Return (x, y) of the center of cell containing provided text 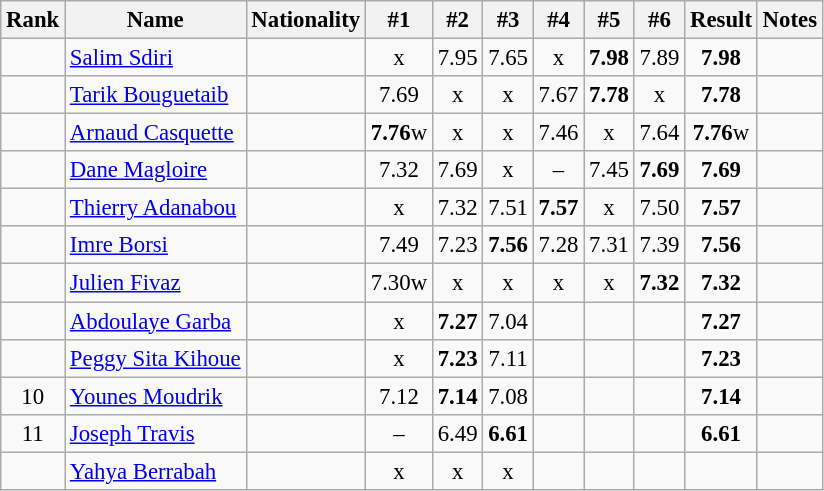
7.65 (508, 58)
#3 (508, 20)
Younes Moudrik (156, 396)
7.08 (508, 396)
Tarik Bouguetaib (156, 95)
Joseph Travis (156, 433)
10 (33, 396)
#1 (398, 20)
7.46 (558, 133)
6.49 (457, 433)
7.30w (398, 283)
7.89 (659, 58)
Rank (33, 20)
7.45 (609, 170)
Nationality (306, 20)
7.67 (558, 95)
#2 (457, 20)
Result (722, 20)
7.39 (659, 245)
7.11 (508, 358)
7.04 (508, 321)
#6 (659, 20)
#4 (558, 20)
11 (33, 433)
Name (156, 20)
7.95 (457, 58)
7.50 (659, 208)
Yahya Berrabah (156, 471)
Peggy Sita Kihoue (156, 358)
7.12 (398, 396)
7.51 (508, 208)
Arnaud Casquette (156, 133)
#5 (609, 20)
Notes (790, 20)
Abdoulaye Garba (156, 321)
7.64 (659, 133)
Dane Magloire (156, 170)
Julien Fivaz (156, 283)
Imre Borsi (156, 245)
Salim Sdiri (156, 58)
7.31 (609, 245)
7.28 (558, 245)
Thierry Adanabou (156, 208)
7.49 (398, 245)
